Output the (X, Y) coordinate of the center of the cell containing the given text.  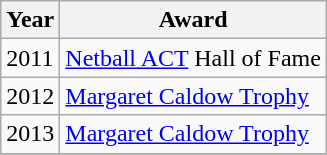
Year (30, 20)
2012 (30, 96)
2013 (30, 134)
Netball ACT Hall of Fame (194, 58)
2011 (30, 58)
Award (194, 20)
